Return the [X, Y] coordinate for the center point of the cell that contains the specified text.  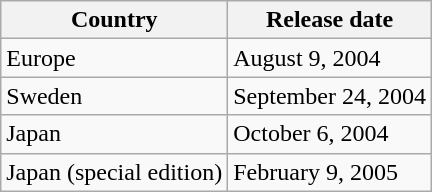
Sweden [114, 96]
September 24, 2004 [330, 96]
Country [114, 20]
Europe [114, 58]
Japan [114, 134]
Release date [330, 20]
August 9, 2004 [330, 58]
Japan (special edition) [114, 172]
February 9, 2005 [330, 172]
October 6, 2004 [330, 134]
